Return (x, y) of the center of cell containing provided text 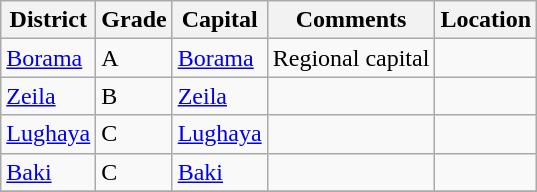
Grade (134, 20)
Comments (351, 20)
B (134, 96)
A (134, 58)
District (48, 20)
Location (486, 20)
Regional capital (351, 58)
Capital (220, 20)
